For the text-containing cell, return its midpoint in (x, y) coordinate format. 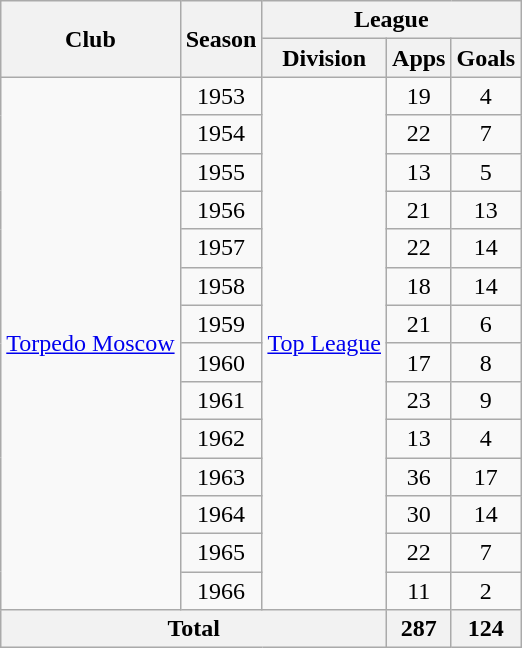
30 (419, 515)
23 (419, 400)
1965 (221, 553)
2 (486, 591)
Apps (419, 58)
Division (324, 58)
1964 (221, 515)
1960 (221, 362)
6 (486, 324)
1962 (221, 438)
1961 (221, 400)
1957 (221, 248)
1953 (221, 96)
Club (90, 39)
36 (419, 477)
Top League (324, 344)
1963 (221, 477)
287 (419, 629)
1959 (221, 324)
Torpedo Moscow (90, 344)
1966 (221, 591)
1955 (221, 172)
8 (486, 362)
1956 (221, 210)
9 (486, 400)
5 (486, 172)
19 (419, 96)
1958 (221, 286)
League (392, 20)
124 (486, 629)
Goals (486, 58)
Season (221, 39)
11 (419, 591)
1954 (221, 134)
Total (194, 629)
18 (419, 286)
